Extract the (X, Y) coordinate from the center of the cell holding the provided text.  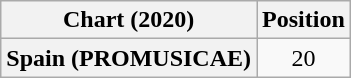
Spain (PROMUSICAE) (129, 58)
Position (304, 20)
Chart (2020) (129, 20)
20 (304, 58)
